Capture the cell that displays the provided text and extract its [x, y] central coordinate. 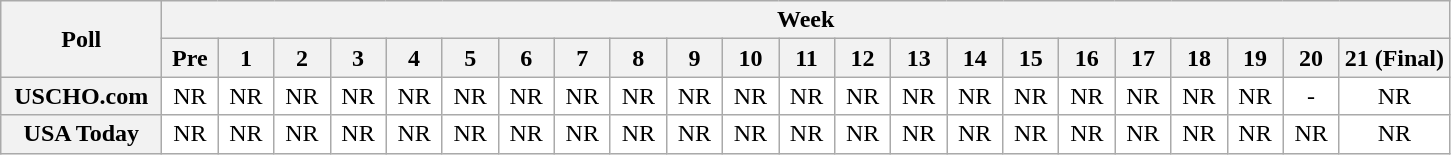
9 [694, 58]
13 [919, 58]
18 [1199, 58]
6 [526, 58]
15 [1031, 58]
21 (Final) [1394, 58]
- [1311, 96]
7 [582, 58]
17 [1143, 58]
5 [470, 58]
2 [302, 58]
10 [750, 58]
Week [806, 20]
14 [975, 58]
3 [358, 58]
11 [806, 58]
20 [1311, 58]
8 [638, 58]
16 [1087, 58]
12 [863, 58]
1 [246, 58]
USCHO.com [82, 96]
Pre [190, 58]
4 [414, 58]
Poll [82, 39]
19 [1255, 58]
USA Today [82, 134]
